Scan for the cell matching the given text and deliver its (x, y) coordinate at center. 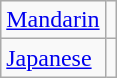
Japanese (53, 58)
Mandarin (53, 20)
